Provide the (X, Y) coordinate of the cell's center where the given text is located.  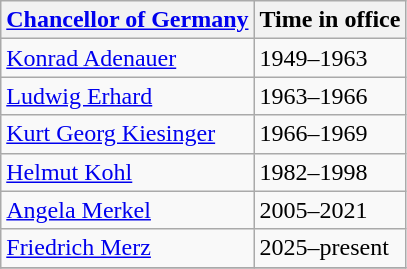
1966–1969 (330, 134)
Friedrich Merz (128, 248)
2025–present (330, 248)
2005–2021 (330, 210)
1982–1998 (330, 172)
1963–1966 (330, 96)
Ludwig Erhard (128, 96)
Time in office (330, 20)
Angela Merkel (128, 210)
Konrad Adenauer (128, 58)
1949–1963 (330, 58)
Kurt Georg Kiesinger (128, 134)
Helmut Kohl (128, 172)
Chancellor of Germany (128, 20)
